Determine the [X, Y] coordinate at the center of the cell enclosing the given text.  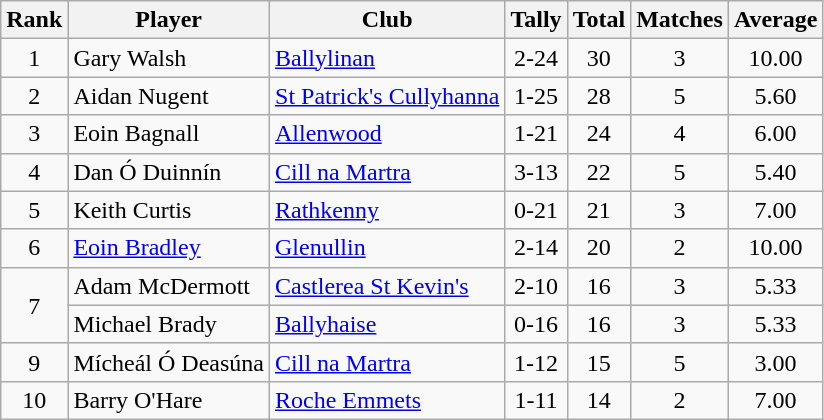
1-21 [536, 134]
1 [34, 58]
Dan Ó Duinnín [169, 172]
Eoin Bradley [169, 248]
Matches [680, 20]
Player [169, 20]
Total [599, 20]
30 [599, 58]
Mícheál Ó Deasúna [169, 362]
15 [599, 362]
1-12 [536, 362]
Roche Emmets [388, 400]
28 [599, 96]
Castlerea St Kevin's [388, 286]
1-11 [536, 400]
Keith Curtis [169, 210]
Michael Brady [169, 324]
Club [388, 20]
2-14 [536, 248]
10 [34, 400]
5.60 [776, 96]
Barry O'Hare [169, 400]
9 [34, 362]
6.00 [776, 134]
Rathkenny [388, 210]
Gary Walsh [169, 58]
Eoin Bagnall [169, 134]
Adam McDermott [169, 286]
7 [34, 305]
20 [599, 248]
21 [599, 210]
6 [34, 248]
Rank [34, 20]
Glenullin [388, 248]
14 [599, 400]
5.40 [776, 172]
1-25 [536, 96]
Aidan Nugent [169, 96]
0-16 [536, 324]
22 [599, 172]
2-24 [536, 58]
Ballyhaise [388, 324]
24 [599, 134]
Tally [536, 20]
3-13 [536, 172]
Average [776, 20]
0-21 [536, 210]
Allenwood [388, 134]
Ballylinan [388, 58]
2-10 [536, 286]
3.00 [776, 362]
St Patrick's Cullyhanna [388, 96]
